Extract the (X, Y) coordinate from the center of the cell holding the provided text.  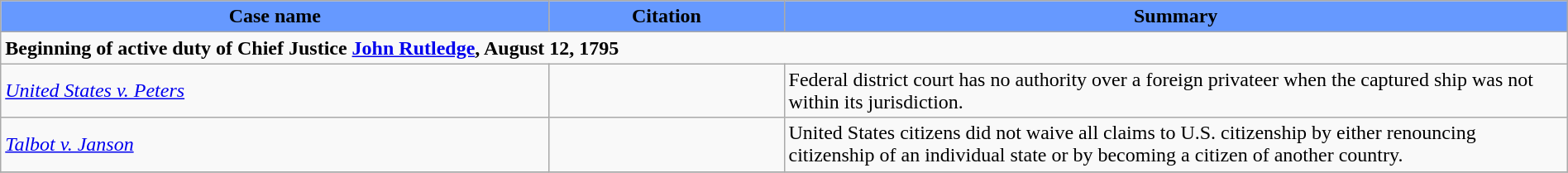
Federal district court has no authority over a foreign privateer when the captured ship was not within its jurisdiction. (1176, 91)
Summary (1176, 17)
United States v. Peters (275, 91)
Case name (275, 17)
Talbot v. Janson (275, 144)
Citation (667, 17)
Beginning of active duty of Chief Justice John Rutledge, August 12, 1795 (784, 48)
